Identify which cell holds the provided text, then report its (x, y) central coordinate. 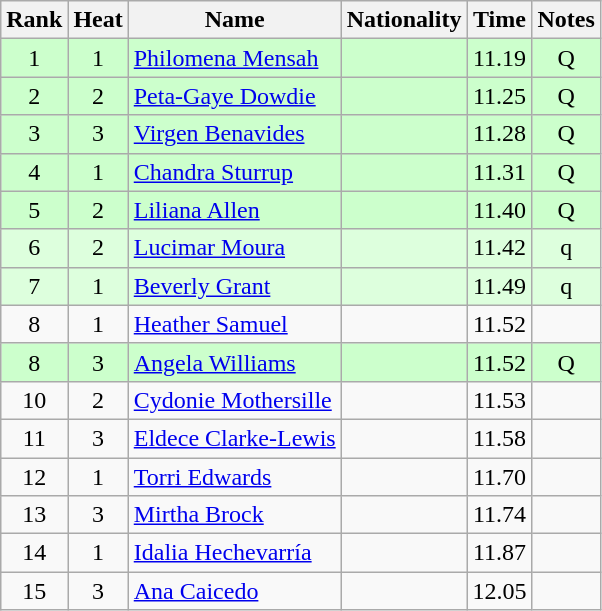
11.70 (500, 477)
11.40 (500, 210)
14 (34, 553)
Virgen Benavides (234, 134)
11.87 (500, 553)
Idalia Hechevarría (234, 553)
Liliana Allen (234, 210)
11 (34, 438)
11.42 (500, 248)
7 (34, 286)
11.74 (500, 515)
15 (34, 591)
Time (500, 20)
Heather Samuel (234, 324)
Angela Williams (234, 362)
12 (34, 477)
11.25 (500, 96)
5 (34, 210)
Peta-Gaye Dowdie (234, 96)
Chandra Sturrup (234, 172)
Ana Caicedo (234, 591)
Rank (34, 20)
Cydonie Mothersille (234, 400)
Notes (566, 20)
Beverly Grant (234, 286)
12.05 (500, 591)
11.53 (500, 400)
Heat (98, 20)
Eldece Clarke-Lewis (234, 438)
Torri Edwards (234, 477)
Mirtha Brock (234, 515)
10 (34, 400)
11.49 (500, 286)
11.28 (500, 134)
13 (34, 515)
Philomena Mensah (234, 58)
11.58 (500, 438)
6 (34, 248)
Nationality (404, 20)
Name (234, 20)
4 (34, 172)
Lucimar Moura (234, 248)
11.19 (500, 58)
11.31 (500, 172)
